Scan for the cell matching the given text and deliver its (X, Y) coordinate at center. 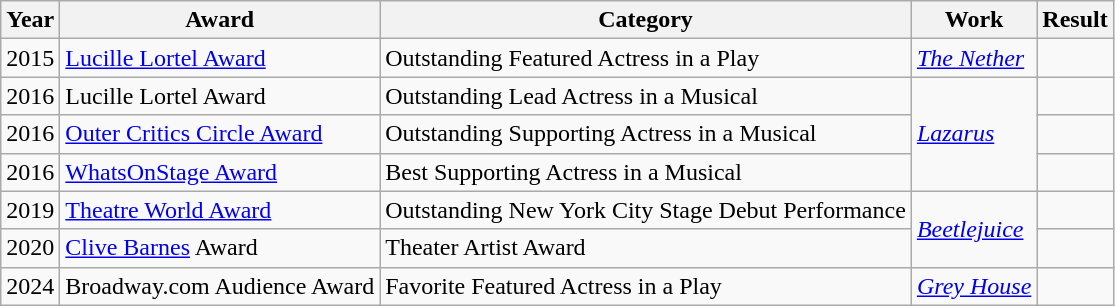
2015 (30, 58)
Beetlejuice (974, 229)
Award (220, 20)
2019 (30, 210)
Category (646, 20)
The Nether (974, 58)
WhatsOnStage Award (220, 172)
Broadway.com Audience Award (220, 286)
Theatre World Award (220, 210)
Outstanding Lead Actress in a Musical (646, 96)
2020 (30, 248)
Lazarus (974, 134)
Theater Artist Award (646, 248)
Outstanding Featured Actress in a Play (646, 58)
Work (974, 20)
Outstanding Supporting Actress in a Musical (646, 134)
Result (1075, 20)
Best Supporting Actress in a Musical (646, 172)
Grey House (974, 286)
Outer Critics Circle Award (220, 134)
Clive Barnes Award (220, 248)
Outstanding New York City Stage Debut Performance (646, 210)
Favorite Featured Actress in a Play (646, 286)
Year (30, 20)
2024 (30, 286)
